Return [X, Y] of the center of cell containing provided text 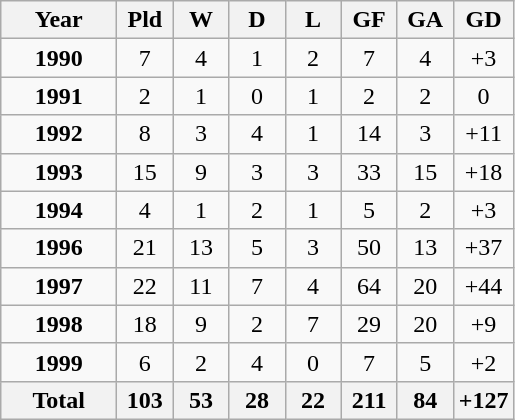
+11 [484, 134]
+127 [484, 400]
28 [257, 400]
+44 [484, 286]
11 [201, 286]
L [313, 20]
1990 [59, 58]
GA [425, 20]
14 [369, 134]
W [201, 20]
1993 [59, 172]
Year [59, 20]
GF [369, 20]
1994 [59, 210]
+18 [484, 172]
Pld [145, 20]
21 [145, 248]
1991 [59, 96]
1998 [59, 324]
103 [145, 400]
6 [145, 362]
D [257, 20]
1997 [59, 286]
+9 [484, 324]
53 [201, 400]
1996 [59, 248]
+2 [484, 362]
+37 [484, 248]
18 [145, 324]
64 [369, 286]
Total [59, 400]
1992 [59, 134]
GD [484, 20]
29 [369, 324]
33 [369, 172]
211 [369, 400]
84 [425, 400]
8 [145, 134]
1999 [59, 362]
50 [369, 248]
